Output the (x, y) coordinate of the center of the cell containing the given text.  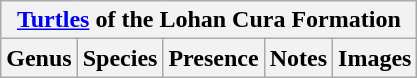
Presence (214, 58)
Turtles of the Lohan Cura Formation (209, 20)
Species (120, 58)
Genus (39, 58)
Images (375, 58)
Notes (298, 58)
